Locate the cell with the specified text and output its [X, Y] center coordinate. 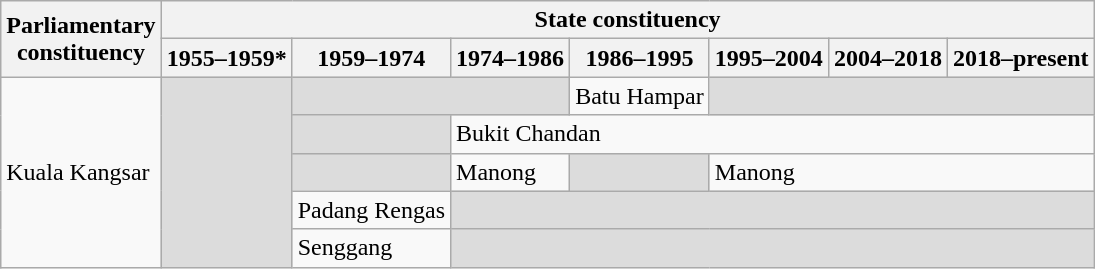
1959–1974 [371, 58]
Parliamentaryconstituency [81, 39]
1974–1986 [510, 58]
1955–1959* [226, 58]
Kuala Kangsar [81, 172]
Senggang [371, 248]
Bukit Chandan [773, 134]
State constituency [628, 20]
Batu Hampar [640, 96]
2004–2018 [888, 58]
2018–present [1020, 58]
1986–1995 [640, 58]
1995–2004 [768, 58]
Padang Rengas [371, 210]
